Identify which cell holds the provided text, then report its [x, y] central coordinate. 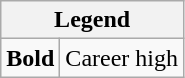
Career high [122, 58]
Bold [30, 58]
Legend [92, 20]
